Return [X, Y] of the center of cell containing provided text 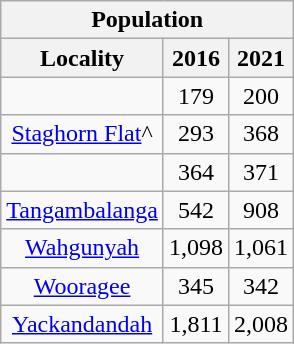
342 [260, 286]
Population [148, 20]
Staghorn Flat^ [82, 134]
Wahgunyah [82, 248]
908 [260, 210]
542 [196, 210]
368 [260, 134]
Tangambalanga [82, 210]
2016 [196, 58]
364 [196, 172]
Yackandandah [82, 324]
Locality [82, 58]
345 [196, 286]
Wooragee [82, 286]
2,008 [260, 324]
200 [260, 96]
1,811 [196, 324]
371 [260, 172]
179 [196, 96]
1,061 [260, 248]
1,098 [196, 248]
293 [196, 134]
2021 [260, 58]
